From the cell containing the given text, extract its center point as [x, y] coordinate. 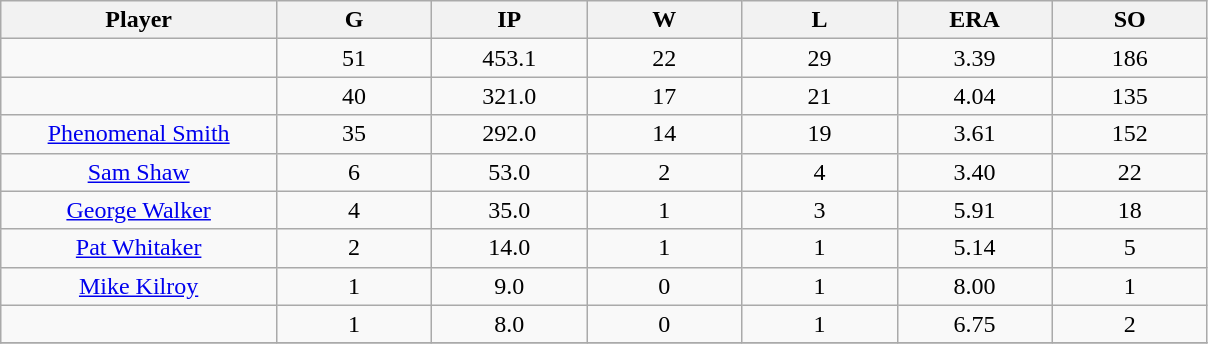
6.75 [974, 324]
8.00 [974, 286]
3.40 [974, 172]
W [664, 20]
6 [354, 172]
35.0 [510, 210]
G [354, 20]
Player [139, 20]
135 [1130, 96]
9.0 [510, 286]
14 [664, 134]
L [820, 20]
Phenomenal Smith [139, 134]
IP [510, 20]
29 [820, 58]
18 [1130, 210]
5 [1130, 248]
186 [1130, 58]
Mike Kilroy [139, 286]
17 [664, 96]
40 [354, 96]
14.0 [510, 248]
321.0 [510, 96]
3.61 [974, 134]
5.14 [974, 248]
51 [354, 58]
35 [354, 134]
3 [820, 210]
5.91 [974, 210]
Pat Whitaker [139, 248]
19 [820, 134]
53.0 [510, 172]
292.0 [510, 134]
SO [1130, 20]
3.39 [974, 58]
152 [1130, 134]
21 [820, 96]
4.04 [974, 96]
ERA [974, 20]
Sam Shaw [139, 172]
8.0 [510, 324]
George Walker [139, 210]
453.1 [510, 58]
